Output the (X, Y) coordinate of the center of the cell containing the given text.  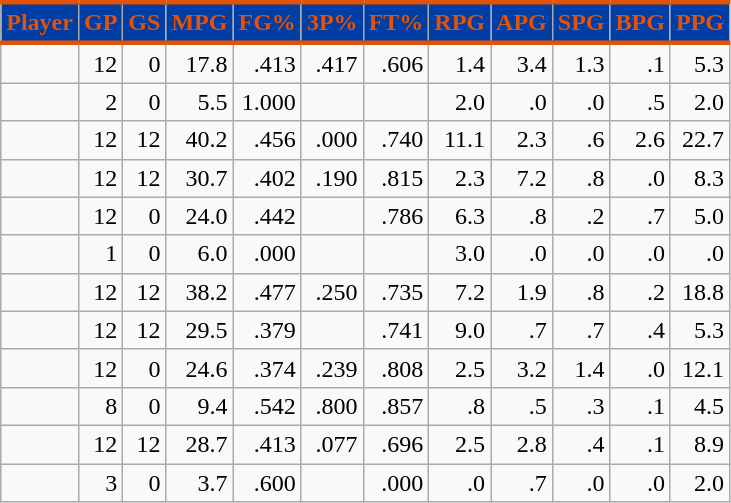
17.8 (200, 63)
.3 (581, 406)
30.7 (200, 178)
24.6 (200, 368)
.402 (267, 178)
8.3 (700, 178)
.808 (396, 368)
.442 (267, 216)
5.0 (700, 216)
3.0 (460, 254)
.374 (267, 368)
8.9 (700, 444)
.600 (267, 483)
1.000 (267, 102)
.815 (396, 178)
3.2 (522, 368)
18.8 (700, 292)
.740 (396, 140)
.542 (267, 406)
.417 (332, 63)
SPG (581, 22)
.786 (396, 216)
.735 (396, 292)
2.6 (640, 140)
PPG (700, 22)
.606 (396, 63)
GP (100, 22)
1.3 (581, 63)
12.1 (700, 368)
.696 (396, 444)
GS (144, 22)
40.2 (200, 140)
22.7 (700, 140)
Player (40, 22)
.800 (332, 406)
.379 (267, 330)
8 (100, 406)
.239 (332, 368)
5.5 (200, 102)
BPG (640, 22)
MPG (200, 22)
9.4 (200, 406)
FT% (396, 22)
.190 (332, 178)
.456 (267, 140)
RPG (460, 22)
4.5 (700, 406)
9.0 (460, 330)
2.8 (522, 444)
.250 (332, 292)
2 (100, 102)
3 (100, 483)
.741 (396, 330)
24.0 (200, 216)
APG (522, 22)
1.9 (522, 292)
11.1 (460, 140)
FG% (267, 22)
3P% (332, 22)
.477 (267, 292)
38.2 (200, 292)
.6 (581, 140)
6.3 (460, 216)
3.4 (522, 63)
.857 (396, 406)
6.0 (200, 254)
29.5 (200, 330)
.077 (332, 444)
1 (100, 254)
3.7 (200, 483)
28.7 (200, 444)
